Return the (x, y) coordinate for the center point of the cell that contains the specified text.  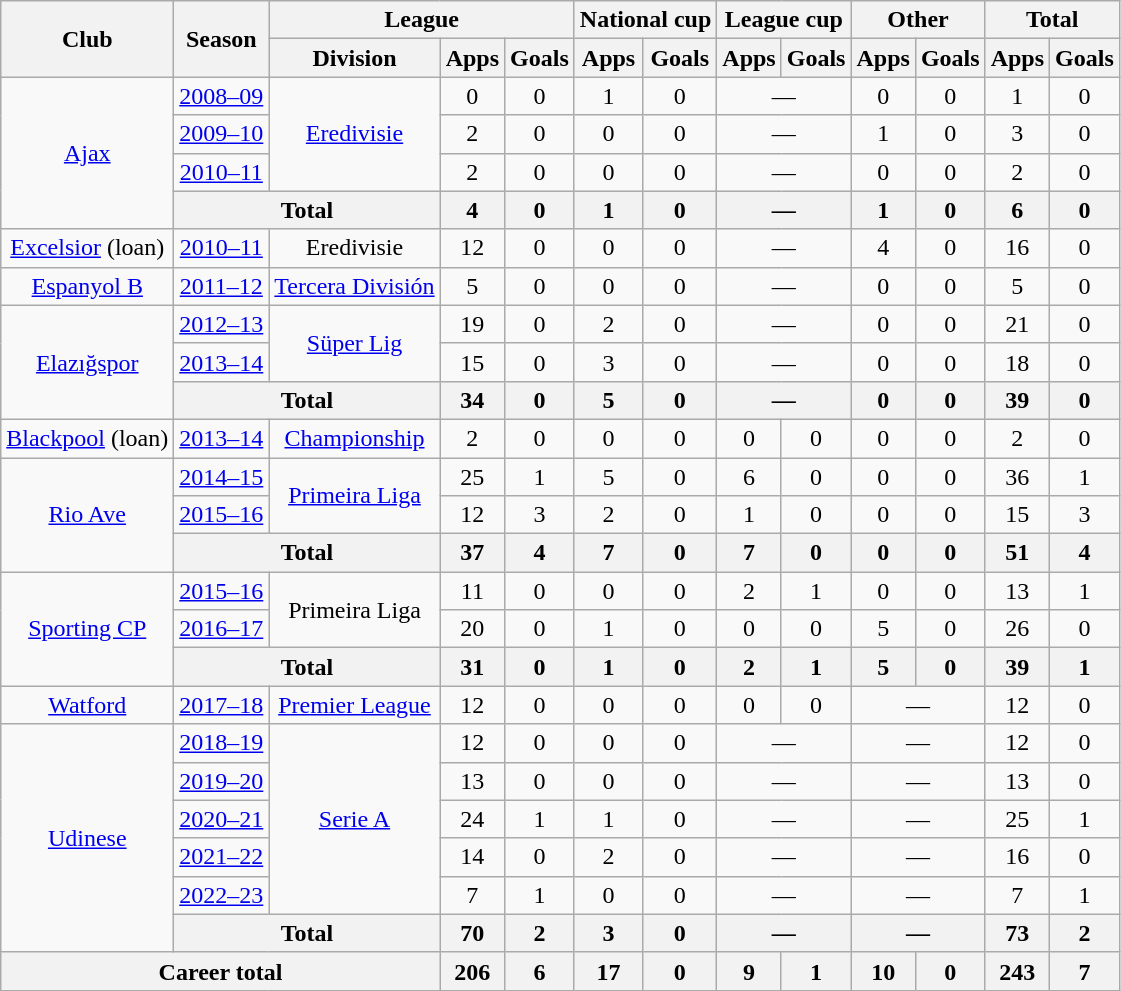
2022–23 (222, 895)
League cup (784, 20)
Rio Ave (88, 515)
51 (1017, 553)
36 (1017, 477)
2021–22 (222, 857)
Udinese (88, 838)
Division (354, 58)
206 (472, 971)
Tercera División (354, 286)
Watford (88, 705)
26 (1017, 629)
2019–20 (222, 781)
70 (472, 933)
Club (88, 39)
37 (472, 553)
2012–13 (222, 324)
2020–21 (222, 819)
9 (749, 971)
73 (1017, 933)
243 (1017, 971)
Excelsior (loan) (88, 248)
11 (472, 591)
Serie A (354, 819)
10 (883, 971)
Espanyol B (88, 286)
Süper Lig (354, 343)
2011–12 (222, 286)
31 (472, 667)
2008–09 (222, 96)
Sporting CP (88, 629)
Elazığspor (88, 362)
18 (1017, 362)
2018–19 (222, 743)
21 (1017, 324)
2009–10 (222, 134)
17 (608, 971)
24 (472, 819)
2017–18 (222, 705)
Ajax (88, 153)
Season (222, 39)
20 (472, 629)
34 (472, 400)
Championship (354, 438)
2016–17 (222, 629)
League (422, 20)
National cup (645, 20)
Blackpool (loan) (88, 438)
19 (472, 324)
Career total (220, 971)
Other (918, 20)
Premier League (354, 705)
14 (472, 857)
2014–15 (222, 477)
